Return [x, y] of the center of cell containing provided text 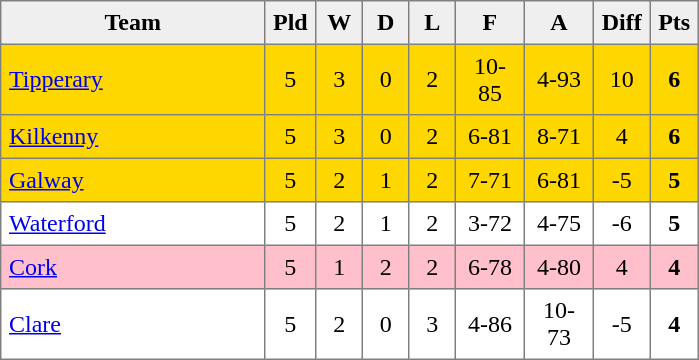
Pld [290, 23]
7-71 [490, 180]
L [432, 23]
8-71 [558, 137]
4-80 [558, 267]
3-72 [490, 224]
Pts [674, 23]
Team [133, 23]
Diff [621, 23]
10-73 [558, 324]
D [385, 23]
10 [621, 79]
F [490, 23]
Kilkenny [133, 137]
Clare [133, 324]
4-93 [558, 79]
10-85 [490, 79]
Tipperary [133, 79]
W [339, 23]
6-78 [490, 267]
Cork [133, 267]
A [558, 23]
Galway [133, 180]
4-86 [490, 324]
Waterford [133, 224]
-6 [621, 224]
4-75 [558, 224]
